Detect which cell encompasses the target text, then output its [X, Y] center coordinate. 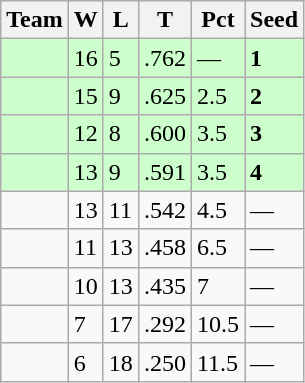
11.5 [218, 362]
.250 [164, 362]
W [86, 20]
15 [86, 96]
2 [274, 96]
.762 [164, 58]
.542 [164, 210]
17 [120, 324]
T [164, 20]
1 [274, 58]
5 [120, 58]
18 [120, 362]
Pct [218, 20]
16 [86, 58]
2.5 [218, 96]
.292 [164, 324]
.600 [164, 134]
10 [86, 286]
8 [120, 134]
.591 [164, 172]
.458 [164, 248]
10.5 [218, 324]
4 [274, 172]
.625 [164, 96]
6 [86, 362]
Seed [274, 20]
4.5 [218, 210]
3 [274, 134]
12 [86, 134]
6.5 [218, 248]
.435 [164, 286]
Team [35, 20]
L [120, 20]
